Output the (X, Y) coordinate of the center of the cell containing the given text.  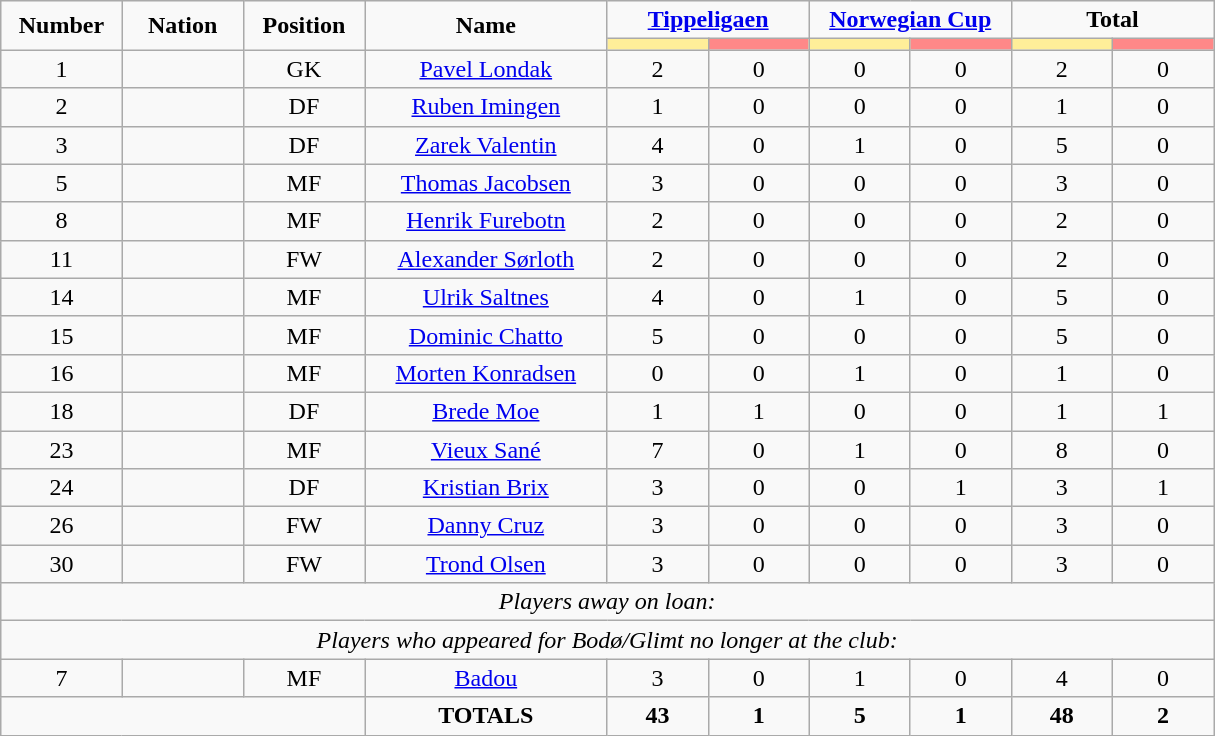
Tippeligaen (708, 20)
18 (62, 411)
Name (486, 26)
30 (62, 564)
Ulrik Saltnes (486, 297)
15 (62, 335)
Morten Konradsen (486, 373)
Kristian Brix (486, 488)
Henrik Furebotn (486, 221)
43 (658, 716)
Position (304, 26)
Norwegian Cup (910, 20)
26 (62, 526)
Zarek Valentin (486, 145)
Players away on loan: (608, 602)
23 (62, 449)
Ruben Imingen (486, 107)
11 (62, 259)
Nation (182, 26)
Vieux Sané (486, 449)
24 (62, 488)
Badou (486, 678)
16 (62, 373)
Dominic Chatto (486, 335)
GK (304, 69)
Thomas Jacobsen (486, 183)
Brede Moe (486, 411)
TOTALS (486, 716)
Pavel Londak (486, 69)
Danny Cruz (486, 526)
Alexander Sørloth (486, 259)
Trond Olsen (486, 564)
48 (1062, 716)
Number (62, 26)
14 (62, 297)
Players who appeared for Bodø/Glimt no longer at the club: (608, 640)
Total (1112, 20)
